For the text-containing cell, return its midpoint in (X, Y) coordinate format. 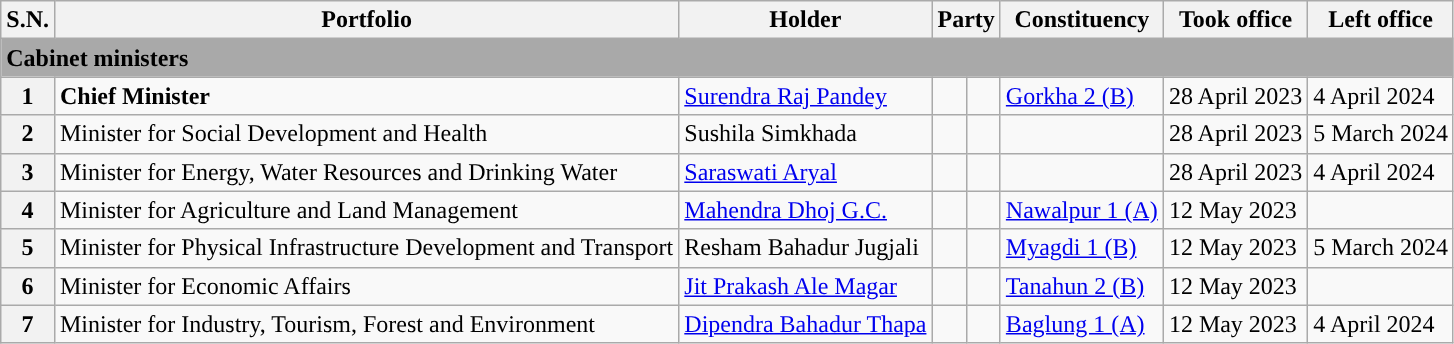
Saraswati Aryal (806, 172)
Took office (1235, 20)
Constituency (1082, 20)
5 (28, 248)
S.N. (28, 20)
Chief Minister (366, 96)
Minister for Energy, Water Resources and Drinking Water (366, 172)
Tanahun 2 (B) (1082, 286)
Baglung 1 (A) (1082, 324)
Myagdi 1 (B) (1082, 248)
Minister for Physical Infrastructure Development and Transport (366, 248)
Minister for Social Development and Health (366, 134)
2 (28, 134)
3 (28, 172)
Sushila Simkhada (806, 134)
Portfolio (366, 20)
Mahendra Dhoj G.C. (806, 210)
Party (966, 20)
Minister for Industry, Tourism, Forest and Environment (366, 324)
Minister for Agriculture and Land Management (366, 210)
4 (28, 210)
Holder (806, 20)
Dipendra Bahadur Thapa (806, 324)
Minister for Economic Affairs (366, 286)
7 (28, 324)
Gorkha 2 (B) (1082, 96)
Nawalpur 1 (A) (1082, 210)
Left office (1381, 20)
1 (28, 96)
6 (28, 286)
Jit Prakash Ale Magar (806, 286)
Resham Bahadur Jugjali (806, 248)
Cabinet ministers (728, 58)
Surendra Raj Pandey (806, 96)
